Locate the cell with the specified text and output its (X, Y) center coordinate. 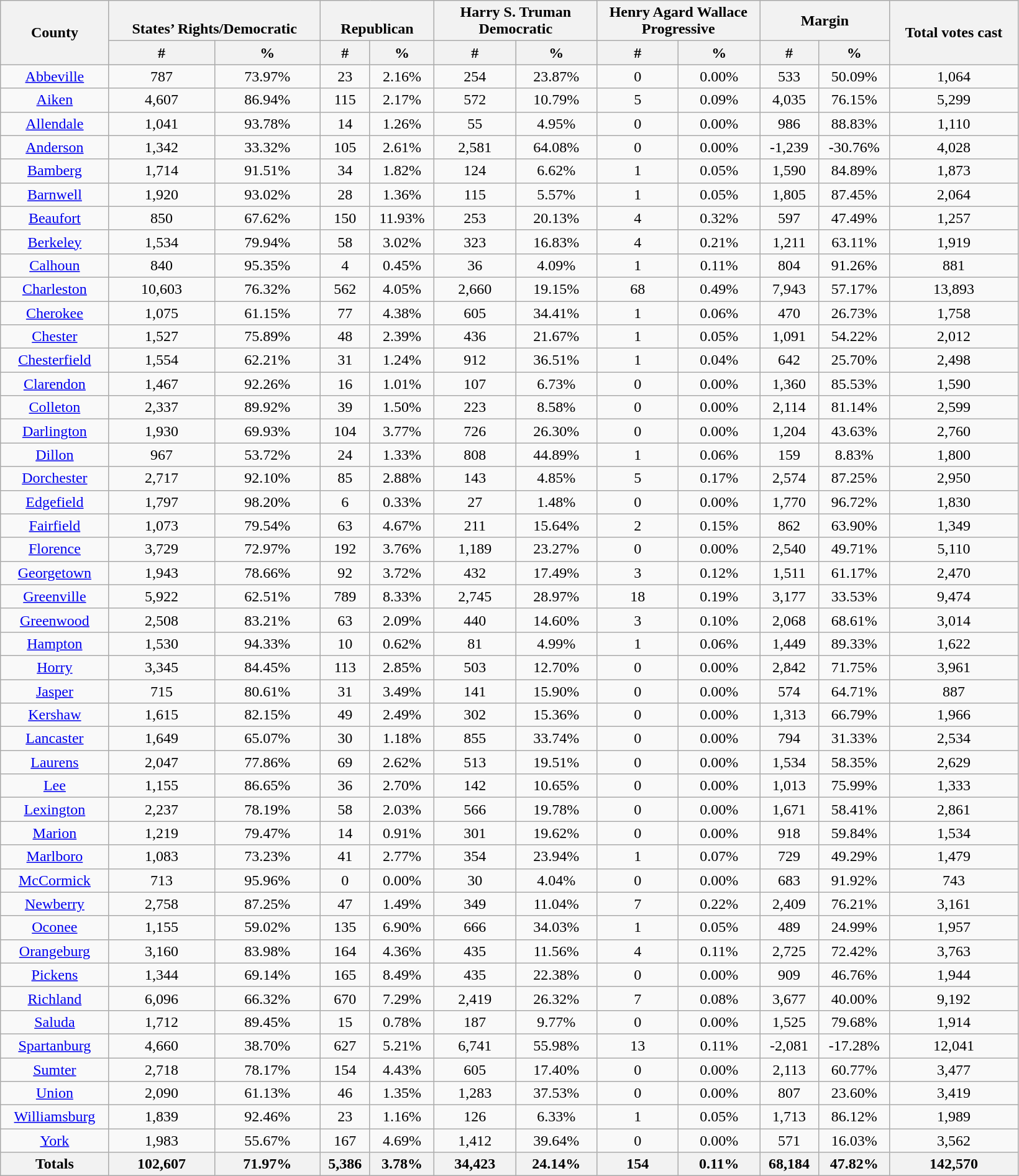
1,530 (162, 644)
82.15% (267, 715)
3,763 (954, 951)
15.64% (557, 526)
80.61% (267, 691)
0.10% (720, 620)
3,160 (162, 951)
4,028 (954, 147)
9,474 (954, 596)
1.01% (402, 384)
2,574 (789, 478)
5.57% (557, 194)
86.94% (267, 100)
10.65% (557, 786)
1,805 (789, 194)
1,211 (789, 242)
79.94% (267, 242)
143 (475, 478)
24.99% (854, 928)
39 (345, 408)
78.17% (267, 1069)
1,943 (162, 573)
5.21% (402, 1046)
0.19% (720, 596)
2,534 (954, 739)
432 (475, 573)
0.12% (720, 573)
986 (789, 124)
787 (162, 76)
76.15% (854, 100)
642 (789, 360)
75.99% (854, 786)
Horry (55, 667)
Spartanburg (55, 1046)
302 (475, 715)
627 (345, 1046)
0.21% (720, 242)
211 (475, 526)
6,096 (162, 998)
187 (475, 1022)
533 (789, 76)
61.17% (854, 573)
Colleton (55, 408)
44.89% (557, 455)
0.49% (720, 289)
2.39% (402, 337)
13 (637, 1046)
1.36% (402, 194)
0.45% (402, 265)
4.85% (557, 478)
6.62% (557, 171)
47.82% (854, 1164)
3,161 (954, 904)
Pickens (55, 975)
4.05% (402, 289)
92.46% (267, 1117)
6.33% (557, 1117)
19.78% (557, 809)
3,562 (954, 1141)
2.85% (402, 667)
66.79% (854, 715)
23.94% (557, 857)
63.11% (854, 242)
11.04% (557, 904)
1,110 (954, 124)
Lexington (55, 809)
503 (475, 667)
Harry S. TrumanDemocratic (516, 21)
22.38% (557, 975)
33.53% (854, 596)
0.22% (720, 904)
349 (475, 904)
1,342 (162, 147)
1,797 (162, 502)
574 (789, 691)
1.18% (402, 739)
1.26% (402, 124)
5,299 (954, 100)
1,527 (162, 337)
15.36% (557, 715)
8.58% (557, 408)
94.33% (267, 644)
4.69% (402, 1141)
Henry Agard WallaceProgressive (679, 21)
38.70% (267, 1046)
4.09% (557, 265)
2,660 (475, 289)
Newberry (55, 904)
78.66% (267, 573)
79.68% (854, 1022)
States’ Rights/Democratic (214, 21)
2,629 (954, 762)
Totals (55, 1164)
1,989 (954, 1117)
49 (345, 715)
794 (789, 739)
3,677 (789, 998)
65.07% (267, 739)
4.36% (402, 951)
1,770 (789, 502)
124 (475, 171)
918 (789, 833)
69 (345, 762)
912 (475, 360)
62.51% (267, 596)
39.64% (557, 1141)
23.87% (557, 76)
2,237 (162, 809)
1.48% (557, 502)
2,090 (162, 1093)
40.00% (854, 998)
Republican (377, 21)
91.51% (267, 171)
4,035 (789, 100)
Greenville (55, 596)
16.83% (557, 242)
1,467 (162, 384)
104 (345, 431)
64.08% (557, 147)
729 (789, 857)
142,570 (954, 1164)
Lancaster (55, 739)
Fairfield (55, 526)
2.77% (402, 857)
4.67% (402, 526)
93.02% (267, 194)
113 (345, 667)
3.76% (402, 549)
2.03% (402, 809)
59.84% (854, 833)
0.15% (720, 526)
Dillon (55, 455)
3,477 (954, 1069)
34.03% (557, 928)
1,830 (954, 502)
-2,081 (789, 1046)
804 (789, 265)
Anderson (55, 147)
85.53% (854, 384)
165 (345, 975)
Williamsburg (55, 1117)
2,725 (789, 951)
95.35% (267, 265)
64.71% (854, 691)
670 (345, 998)
1,713 (789, 1117)
713 (162, 880)
67.62% (267, 218)
597 (789, 218)
41 (345, 857)
15.90% (557, 691)
11.56% (557, 951)
715 (162, 691)
102,607 (162, 1164)
2,842 (789, 667)
1,449 (789, 644)
28.97% (557, 596)
2.17% (402, 100)
Darlington (55, 431)
572 (475, 100)
1,013 (789, 786)
2,337 (162, 408)
2,950 (954, 478)
78.19% (267, 809)
2.62% (402, 762)
0.09% (720, 100)
1,349 (954, 526)
159 (789, 455)
2,758 (162, 904)
2,861 (954, 809)
3.72% (402, 573)
19.15% (557, 289)
Orangeburg (55, 951)
72.97% (267, 549)
87.45% (854, 194)
69.93% (267, 431)
95.96% (267, 880)
1,344 (162, 975)
1,075 (162, 312)
92.26% (267, 384)
91.26% (854, 265)
63.90% (854, 526)
17.49% (557, 573)
24 (345, 455)
301 (475, 833)
1,313 (789, 715)
4,660 (162, 1046)
58.35% (854, 762)
Aiken (55, 100)
3,961 (954, 667)
1.16% (402, 1117)
7.29% (402, 998)
66.32% (267, 998)
3.78% (402, 1164)
1,091 (789, 337)
25.70% (854, 360)
562 (345, 289)
566 (475, 809)
71.75% (854, 667)
2.61% (402, 147)
68 (637, 289)
Georgetown (55, 573)
31.33% (854, 739)
967 (162, 455)
-17.28% (854, 1046)
Chester (55, 337)
18 (637, 596)
13,893 (954, 289)
73.23% (267, 857)
96.72% (854, 502)
513 (475, 762)
1,479 (954, 857)
2,599 (954, 408)
53.72% (267, 455)
2,508 (162, 620)
1,615 (162, 715)
571 (789, 1141)
79.47% (267, 833)
1,073 (162, 526)
223 (475, 408)
17.40% (557, 1069)
62.21% (267, 360)
55.98% (557, 1046)
47.49% (854, 218)
2,409 (789, 904)
2.16% (402, 76)
808 (475, 455)
84.45% (267, 667)
8.33% (402, 596)
354 (475, 857)
2,114 (789, 408)
58.41% (854, 809)
881 (954, 265)
92 (345, 573)
7,943 (789, 289)
2,047 (162, 762)
4.95% (557, 124)
1,966 (954, 715)
36.51% (557, 360)
0.32% (720, 218)
55 (475, 124)
37.53% (557, 1093)
16.03% (854, 1141)
743 (954, 880)
909 (789, 975)
2,760 (954, 431)
19.51% (557, 762)
88.83% (854, 124)
887 (954, 691)
60.77% (854, 1069)
Kershaw (55, 715)
3,014 (954, 620)
840 (162, 265)
Total votes cast (954, 32)
1,511 (789, 573)
-30.76% (854, 147)
726 (475, 431)
107 (475, 384)
Charleston (55, 289)
Sumter (55, 1069)
1,919 (954, 242)
1,283 (475, 1093)
470 (789, 312)
County (55, 32)
48 (345, 337)
1.33% (402, 455)
69.14% (267, 975)
1,957 (954, 928)
Cherokee (55, 312)
77 (345, 312)
2,581 (475, 147)
3.02% (402, 242)
Saluda (55, 1022)
1,920 (162, 194)
323 (475, 242)
1.82% (402, 171)
0.78% (402, 1022)
91.92% (854, 880)
850 (162, 218)
Greenwood (55, 620)
1,930 (162, 431)
McCormick (55, 880)
4.04% (557, 880)
855 (475, 739)
0.91% (402, 833)
862 (789, 526)
2,113 (789, 1069)
34.41% (557, 312)
46.76% (854, 975)
85 (345, 478)
254 (475, 76)
6 (345, 502)
49.71% (854, 549)
92.10% (267, 478)
1,714 (162, 171)
4,607 (162, 100)
34,423 (475, 1164)
1,083 (162, 857)
141 (475, 691)
12,041 (954, 1046)
10 (345, 644)
192 (345, 549)
Bamberg (55, 171)
2,717 (162, 478)
6.90% (402, 928)
4.99% (557, 644)
84.89% (854, 171)
164 (345, 951)
89.45% (267, 1022)
2,745 (475, 596)
Edgefield (55, 502)
150 (345, 218)
12.70% (557, 667)
79.54% (267, 526)
83.98% (267, 951)
York (55, 1141)
2.88% (402, 478)
Union (55, 1093)
54.22% (854, 337)
1.35% (402, 1093)
489 (789, 928)
20.13% (557, 218)
76.21% (854, 904)
8.83% (854, 455)
1,873 (954, 171)
253 (475, 218)
0.62% (402, 644)
1,554 (162, 360)
2,498 (954, 360)
50.09% (854, 76)
440 (475, 620)
-1,239 (789, 147)
10.79% (557, 100)
2,068 (789, 620)
Richland (55, 998)
1,204 (789, 431)
93.78% (267, 124)
71.97% (267, 1164)
81.14% (854, 408)
5,386 (345, 1164)
55.67% (267, 1141)
28 (345, 194)
6,741 (475, 1046)
2,718 (162, 1069)
Marlboro (55, 857)
77.86% (267, 762)
68,184 (789, 1164)
1,800 (954, 455)
142 (475, 786)
73.97% (267, 76)
Oconee (55, 928)
2,540 (789, 549)
1.50% (402, 408)
1,671 (789, 809)
789 (345, 596)
98.20% (267, 502)
33.74% (557, 739)
105 (345, 147)
3.77% (402, 431)
1,525 (789, 1022)
5,110 (954, 549)
83.21% (267, 620)
89.33% (854, 644)
Laurens (55, 762)
Clarendon (55, 384)
5,922 (162, 596)
15 (345, 1022)
3,419 (954, 1093)
86.65% (267, 786)
3,345 (162, 667)
61.13% (267, 1093)
0.08% (720, 998)
2 (637, 526)
19.62% (557, 833)
Abbeville (55, 76)
Beaufort (55, 218)
34 (345, 171)
3.49% (402, 691)
24.14% (557, 1164)
2,012 (954, 337)
8.49% (402, 975)
81 (475, 644)
75.89% (267, 337)
16 (345, 384)
0.33% (402, 502)
Calhoun (55, 265)
1,622 (954, 644)
1,333 (954, 786)
1,712 (162, 1022)
1,189 (475, 549)
21.67% (557, 337)
61.15% (267, 312)
68.61% (854, 620)
1,360 (789, 384)
2.49% (402, 715)
2,470 (954, 573)
2.09% (402, 620)
43.63% (854, 431)
436 (475, 337)
57.17% (854, 289)
1,758 (954, 312)
23.60% (854, 1093)
666 (475, 928)
89.92% (267, 408)
49.29% (854, 857)
10,603 (162, 289)
4.43% (402, 1069)
1,839 (162, 1117)
0.17% (720, 478)
2,064 (954, 194)
Margin (825, 21)
1,944 (954, 975)
683 (789, 880)
1,257 (954, 218)
167 (345, 1141)
1,914 (954, 1022)
1,041 (162, 124)
1,412 (475, 1141)
3,177 (789, 596)
86.12% (854, 1117)
14.60% (557, 620)
1,064 (954, 76)
4.38% (402, 312)
46 (345, 1093)
Barnwell (55, 194)
1,219 (162, 833)
9.77% (557, 1022)
Allendale (55, 124)
1,983 (162, 1141)
72.42% (854, 951)
3,729 (162, 549)
76.32% (267, 289)
Jasper (55, 691)
1.49% (402, 904)
0.04% (720, 360)
11.93% (402, 218)
Dorchester (55, 478)
26.32% (557, 998)
33.32% (267, 147)
807 (789, 1093)
1.24% (402, 360)
2.70% (402, 786)
9,192 (954, 998)
59.02% (267, 928)
2,419 (475, 998)
1,649 (162, 739)
6.73% (557, 384)
Lee (55, 786)
Marion (55, 833)
27 (475, 502)
26.30% (557, 431)
0.07% (720, 857)
Chesterfield (55, 360)
23.27% (557, 549)
Florence (55, 549)
26.73% (854, 312)
Berkeley (55, 242)
135 (345, 928)
Hampton (55, 644)
126 (475, 1117)
47 (345, 904)
